Determine the (x, y) coordinate at the center of the cell enclosing the given text.  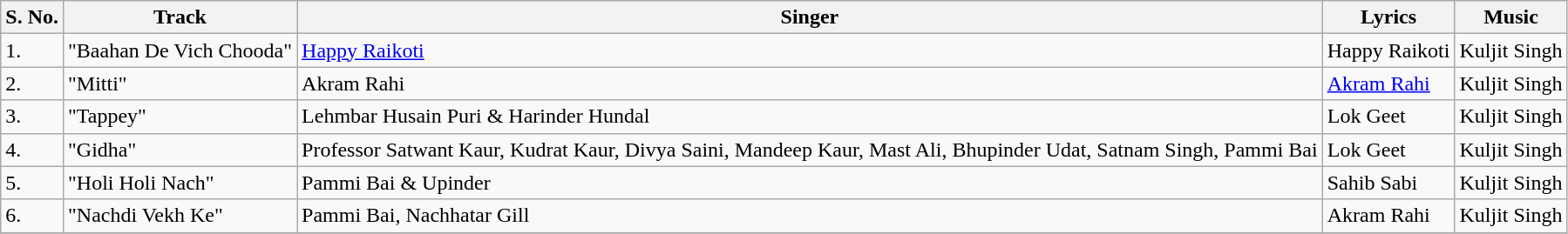
"Nachdi Vekh Ke" (180, 216)
5. (32, 183)
3. (32, 117)
6. (32, 216)
S. No. (32, 17)
Singer (811, 17)
"Baahan De Vich Chooda" (180, 50)
Track (180, 17)
"Gidha" (180, 150)
2. (32, 84)
Pammi Bai & Upinder (811, 183)
1. (32, 50)
Sahib Sabi (1388, 183)
Music (1511, 17)
Pammi Bai, Nachhatar Gill (811, 216)
Professor Satwant Kaur, Kudrat Kaur, Divya Saini, Mandeep Kaur, Mast Ali, Bhupinder Udat, Satnam Singh, Pammi Bai (811, 150)
4. (32, 150)
Lehmbar Husain Puri & Harinder Hundal (811, 117)
Lyrics (1388, 17)
"Tappey" (180, 117)
"Mitti" (180, 84)
"Holi Holi Nach" (180, 183)
